Extract the [x, y] coordinate from the center of the cell holding the provided text.  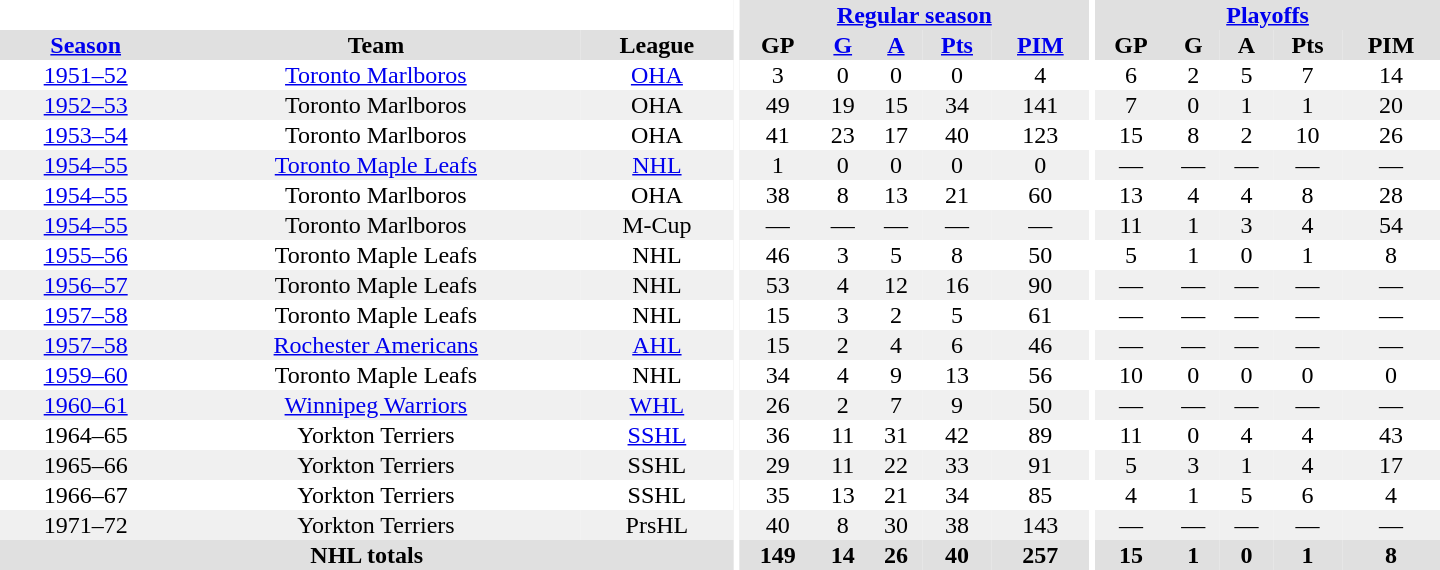
257 [1040, 555]
1964–65 [86, 435]
42 [956, 435]
1956–57 [86, 285]
90 [1040, 285]
20 [1391, 105]
1960–61 [86, 405]
54 [1391, 225]
43 [1391, 435]
23 [842, 135]
33 [956, 465]
1953–54 [86, 135]
1952–53 [86, 105]
16 [956, 285]
49 [778, 105]
WHL [656, 405]
1965–66 [86, 465]
28 [1391, 195]
141 [1040, 105]
60 [1040, 195]
143 [1040, 525]
1951–52 [86, 75]
PrsHL [656, 525]
1966–67 [86, 495]
M-Cup [656, 225]
Season [86, 45]
12 [896, 285]
53 [778, 285]
36 [778, 435]
League [656, 45]
NHL totals [366, 555]
85 [1040, 495]
Rochester Americans [376, 345]
91 [1040, 465]
61 [1040, 315]
56 [1040, 375]
35 [778, 495]
Regular season [914, 15]
31 [896, 435]
AHL [656, 345]
Winnipeg Warriors [376, 405]
29 [778, 465]
123 [1040, 135]
149 [778, 555]
1955–56 [86, 255]
Playoffs [1268, 15]
30 [896, 525]
19 [842, 105]
41 [778, 135]
1971–72 [86, 525]
Team [376, 45]
22 [896, 465]
1959–60 [86, 375]
89 [1040, 435]
